Detect which cell encompasses the target text, then output its (x, y) center coordinate. 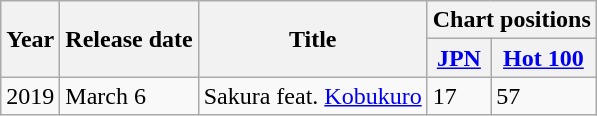
Release date (129, 39)
Year (30, 39)
Hot 100 (544, 58)
Chart positions (512, 20)
JPN (458, 58)
2019 (30, 96)
17 (458, 96)
March 6 (129, 96)
Sakura feat. Kobukuro (312, 96)
Title (312, 39)
57 (544, 96)
